Identify which cell holds the provided text, then report its (x, y) central coordinate. 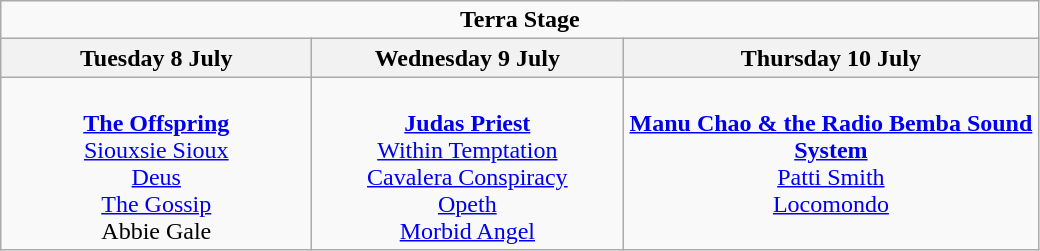
The Offspring Siouxsie Sioux Deus The Gossip Abbie Gale (156, 164)
Tuesday 8 July (156, 58)
Terra Stage (520, 20)
Wednesday 9 July (468, 58)
Judas Priest Within Temptation Cavalera Conspiracy Opeth Morbid Angel (468, 164)
Thursday 10 July (831, 58)
Manu Chao & the Radio Bemba Sound System Patti Smith Locomondo (831, 164)
